Locate the cell with the specified text and output its (X, Y) center coordinate. 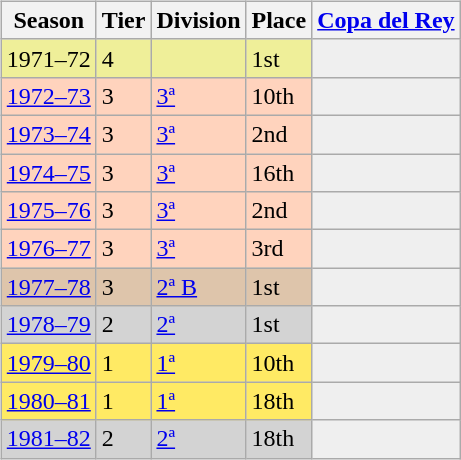
1981–82 (48, 439)
1977–78 (48, 287)
1980–81 (48, 401)
Season (48, 20)
Copa del Rey (386, 20)
4 (124, 58)
Division (198, 20)
1974–75 (48, 173)
1971–72 (48, 58)
Place (279, 20)
1973–74 (48, 134)
1979–80 (48, 363)
1978–79 (48, 325)
1976–77 (48, 249)
2ª B (198, 287)
16th (279, 173)
1975–76 (48, 211)
3rd (279, 249)
1972–73 (48, 96)
Tier (124, 20)
